Capture the cell that displays the provided text and extract its [X, Y] central coordinate. 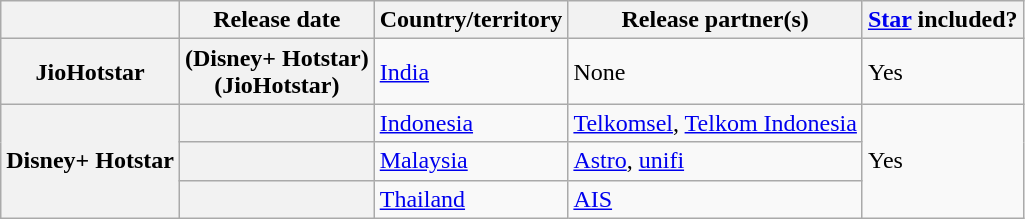
Release date [276, 20]
Thailand [471, 199]
Astro, unifi [716, 161]
(Disney+ Hotstar) (JioHotstar) [276, 72]
India [471, 72]
Malaysia [471, 161]
JioHotstar [90, 72]
Telkomsel, Telkom Indonesia [716, 123]
Disney+ Hotstar [90, 161]
Indonesia [471, 123]
None [716, 72]
AIS [716, 199]
Star included? [942, 20]
Release partner(s) [716, 20]
Country/territory [471, 20]
